Provide the [x, y] coordinate of the cell's center where the given text is located.  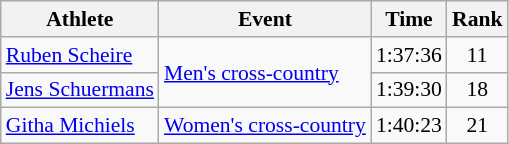
21 [478, 126]
Ruben Scheire [80, 55]
Rank [478, 19]
1:37:36 [409, 55]
18 [478, 90]
1:40:23 [409, 126]
Event [265, 19]
Men's cross-country [265, 72]
11 [478, 55]
Athlete [80, 19]
Time [409, 19]
1:39:30 [409, 90]
Jens Schuermans [80, 90]
Women's cross-country [265, 126]
Githa Michiels [80, 126]
